Pinpoint the cell where the given text exists, returning its [X, Y] midpoint coordinate. 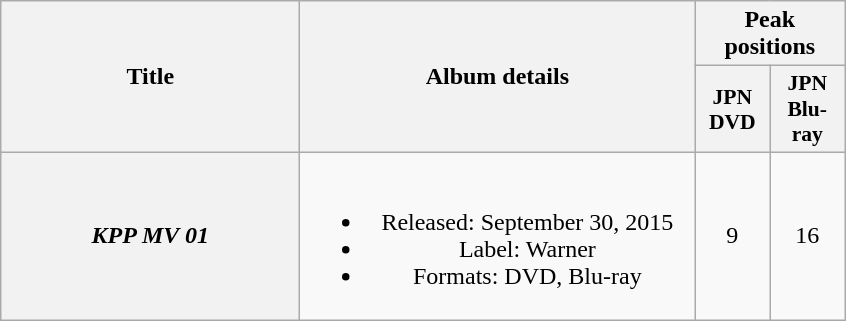
Peak positions [770, 34]
JPN Blu-ray [808, 110]
Released: September 30, 2015 Label: WarnerFormats: DVD, Blu-ray [498, 236]
Title [150, 77]
16 [808, 236]
Album details [498, 77]
9 [732, 236]
KPP MV 01 [150, 236]
JPN DVD [732, 110]
